Scan for the cell matching the given text and deliver its (x, y) coordinate at center. 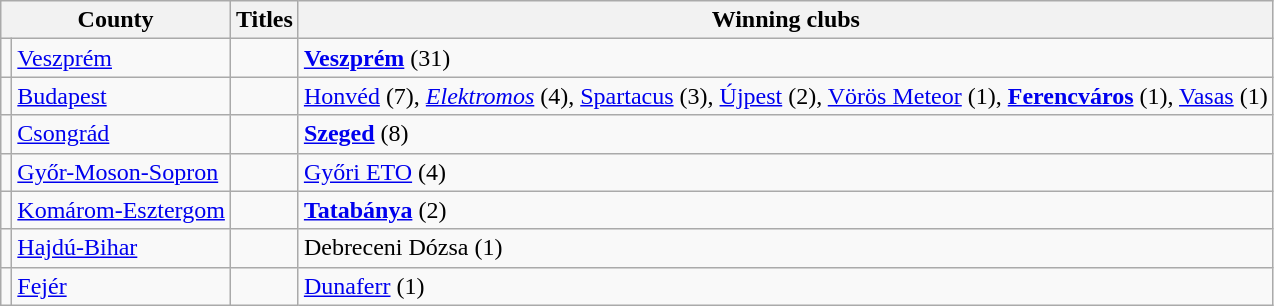
Titles (264, 20)
County (116, 20)
Veszprém (31) (786, 58)
Honvéd (7), Elektromos (4), Spartacus (3), Újpest (2), Vörös Meteor (1), Ferencváros (1), Vasas (1) (786, 96)
Győri ETO (4) (786, 172)
Komárom-Esztergom (122, 210)
Szeged (8) (786, 134)
Hajdú-Bihar (122, 248)
Tatabánya (2) (786, 210)
Fejér (122, 286)
Csongrád (122, 134)
Winning clubs (786, 20)
Debreceni Dózsa (1) (786, 248)
Veszprém (122, 58)
Győr-Moson-Sopron (122, 172)
Dunaferr (1) (786, 286)
Budapest (122, 96)
